From the cell containing the given text, extract its center point as (X, Y) coordinate. 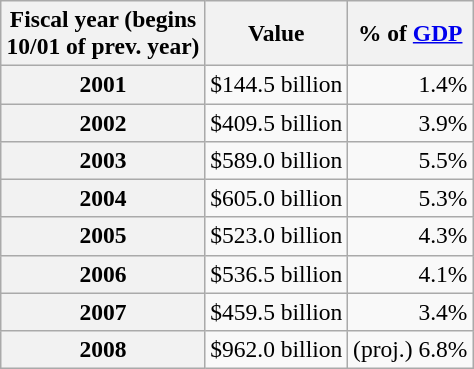
4.3% (410, 236)
$589.0 billion (276, 160)
3.4% (410, 312)
2002 (103, 123)
2006 (103, 274)
5.5% (410, 160)
$605.0 billion (276, 198)
$536.5 billion (276, 274)
$409.5 billion (276, 123)
4.1% (410, 274)
2001 (103, 85)
2007 (103, 312)
$459.5 billion (276, 312)
Fiscal year (begins 10/01 of prev. year) (103, 34)
% of GDP (410, 34)
Value (276, 34)
$144.5 billion (276, 85)
2008 (103, 350)
2003 (103, 160)
3.9% (410, 123)
2004 (103, 198)
$962.0 billion (276, 350)
(proj.) 6.8% (410, 350)
$523.0 billion (276, 236)
2005 (103, 236)
5.3% (410, 198)
1.4% (410, 85)
